Search for the cell housing the specified text and yield its (X, Y) center coordinate. 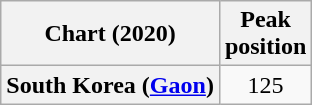
125 (265, 85)
Chart (2020) (110, 34)
Peakposition (265, 34)
South Korea (Gaon) (110, 85)
